Extract the (x, y) coordinate from the center of the cell holding the provided text.  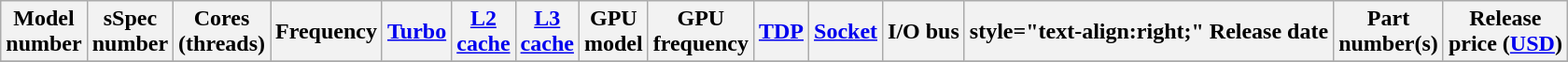
style="text-align:right;" Release date (1148, 32)
I/O bus (924, 32)
Modelnumber (44, 32)
L2cache (483, 32)
GPUfrequency (700, 32)
Cores(threads) (222, 32)
Frequency (327, 32)
L3cache (547, 32)
Partnumber(s) (1389, 32)
sSpecnumber (130, 32)
Turbo (416, 32)
Socket (846, 32)
GPUmodel (613, 32)
TDP (780, 32)
Releaseprice (USD) (1505, 32)
